Capture the cell that displays the provided text and extract its [X, Y] central coordinate. 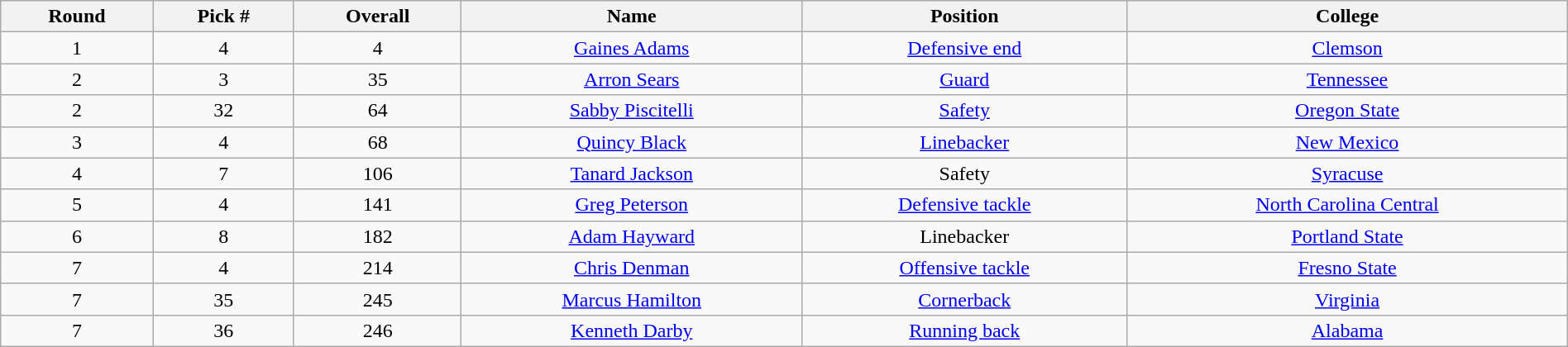
Syracuse [1347, 173]
Kenneth Darby [632, 330]
106 [377, 173]
Greg Peterson [632, 205]
1 [77, 48]
Quincy Black [632, 142]
245 [377, 299]
182 [377, 236]
Oregon State [1347, 111]
Marcus Hamilton [632, 299]
Tennessee [1347, 79]
Overall [377, 17]
Sabby Piscitelli [632, 111]
North Carolina Central [1347, 205]
32 [223, 111]
Defensive end [964, 48]
68 [377, 142]
246 [377, 330]
Virginia [1347, 299]
5 [77, 205]
214 [377, 268]
Pick # [223, 17]
36 [223, 330]
Position [964, 17]
Cornerback [964, 299]
6 [77, 236]
Clemson [1347, 48]
Guard [964, 79]
College [1347, 17]
Tanard Jackson [632, 173]
Running back [964, 330]
Gaines Adams [632, 48]
Fresno State [1347, 268]
Arron Sears [632, 79]
Chris Denman [632, 268]
Portland State [1347, 236]
Round [77, 17]
Alabama [1347, 330]
Offensive tackle [964, 268]
8 [223, 236]
141 [377, 205]
Defensive tackle [964, 205]
Adam Hayward [632, 236]
New Mexico [1347, 142]
Name [632, 17]
64 [377, 111]
